Search for the cell housing the specified text and yield its [X, Y] center coordinate. 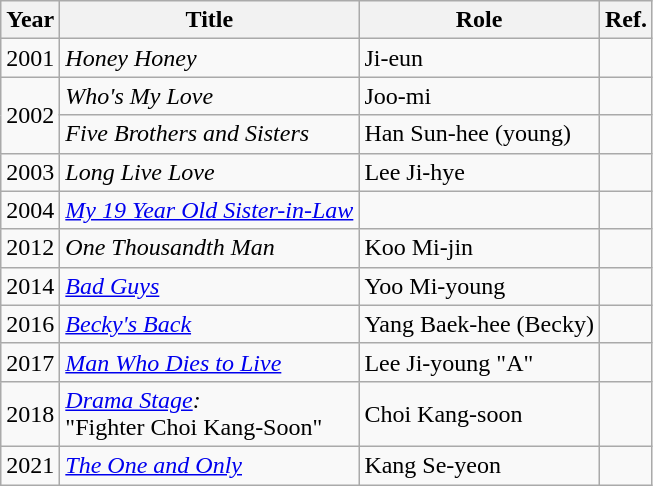
Role [480, 20]
Title [210, 20]
Drama Stage:"Fighter Choi Kang-Soon" [210, 414]
2014 [30, 286]
Five Brothers and Sisters [210, 134]
Honey Honey [210, 58]
Ji-eun [480, 58]
My 19 Year Old Sister-in-Law [210, 210]
2004 [30, 210]
Joo-mi [480, 96]
2016 [30, 324]
Who's My Love [210, 96]
Kang Se-yeon [480, 465]
2012 [30, 248]
Ref. [626, 20]
Lee Ji-young "A" [480, 362]
Koo Mi-jin [480, 248]
2002 [30, 115]
Choi Kang-soon [480, 414]
One Thousandth Man [210, 248]
Lee Ji-hye [480, 172]
2017 [30, 362]
Becky's Back [210, 324]
2018 [30, 414]
Year [30, 20]
Man Who Dies to Live [210, 362]
2021 [30, 465]
2001 [30, 58]
2003 [30, 172]
The One and Only [210, 465]
Yoo Mi-young [480, 286]
Bad Guys [210, 286]
Long Live Love [210, 172]
Han Sun-hee (young) [480, 134]
Yang Baek-hee (Becky) [480, 324]
